Return (X, Y) of the center of cell containing provided text 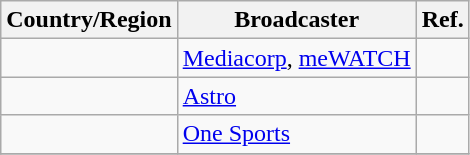
Ref. (442, 20)
Astro (296, 96)
Country/Region (89, 20)
Broadcaster (296, 20)
One Sports (296, 134)
Mediacorp, meWATCH (296, 58)
